Provide the (X, Y) coordinate of the cell's center where the given text is located.  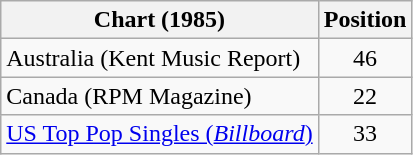
33 (365, 134)
Canada (RPM Magazine) (160, 96)
22 (365, 96)
Chart (1985) (160, 20)
46 (365, 58)
Position (365, 20)
US Top Pop Singles (Billboard) (160, 134)
Australia (Kent Music Report) (160, 58)
